Search for the cell housing the specified text and yield its [X, Y] center coordinate. 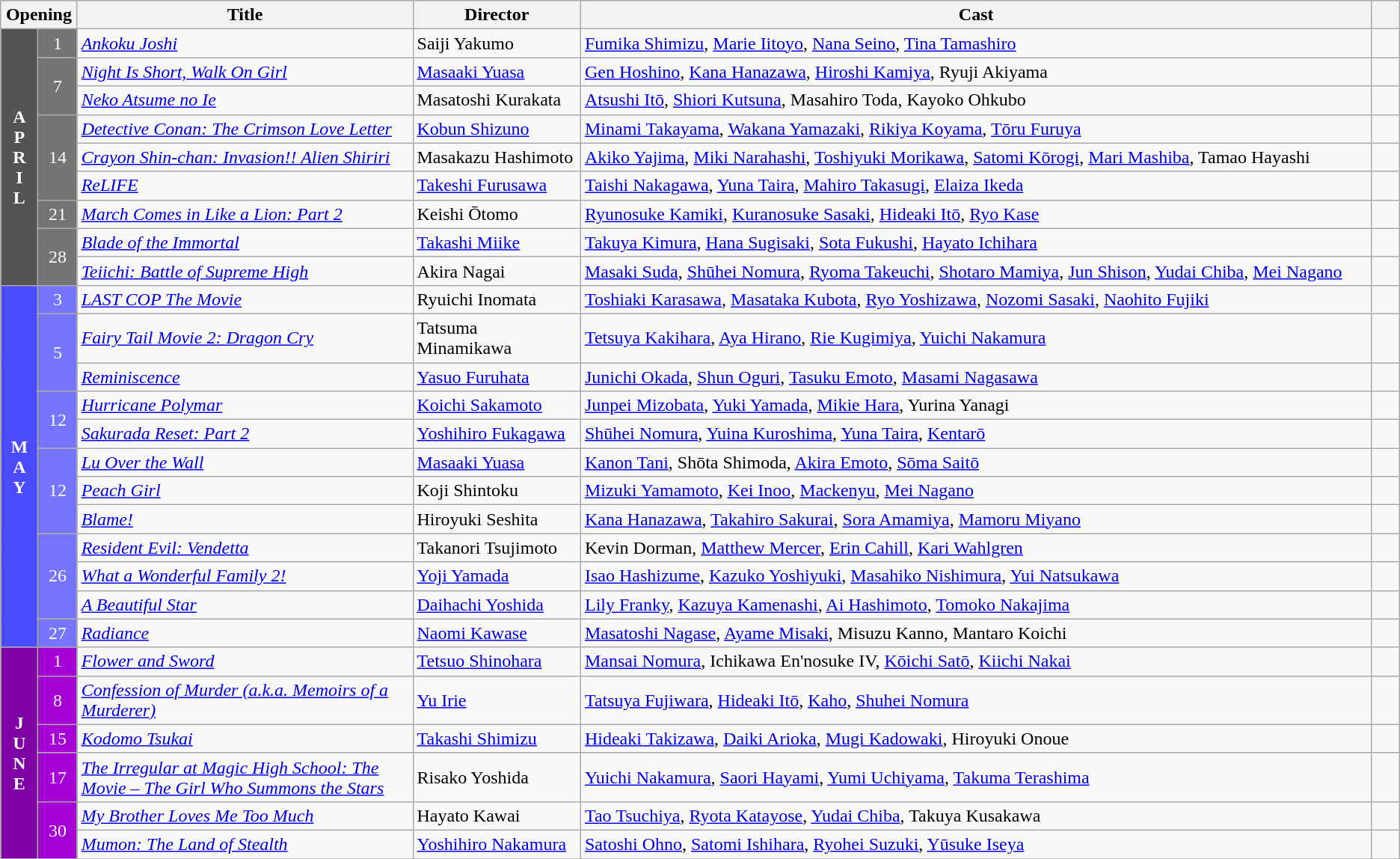
Tao Tsuchiya, Ryota Katayose, Yudai Chiba, Takuya Kusakawa [975, 816]
15 [58, 739]
Mizuki Yamamoto, Kei Inoo, Mackenyu, Mei Nagano [975, 491]
Flower and Sword [245, 661]
Hiroyuki Seshita [497, 519]
Junpei Mizobata, Yuki Yamada, Mikie Hara, Yurina Yanagi [975, 406]
Taishi Nakagawa, Yuna Taira, Mahiro Takasugi, Elaiza Ikeda [975, 186]
3 [58, 299]
Night Is Short, Walk On Girl [245, 72]
Kanon Tani, Shōta Shimoda, Akira Emoto, Sōma Saitō [975, 462]
Risako Yoshida [497, 777]
Kobun Shizuno [497, 129]
Tatsuma Minamikawa [497, 338]
Radiance [245, 633]
Opening [39, 15]
Lily Franky, Kazuya Kamenashi, Ai Hashimoto, Tomoko Nakajima [975, 605]
ReLIFE [245, 186]
A Beautiful Star [245, 605]
Ryuichi Inomata [497, 299]
Kodomo Tsukai [245, 739]
Atsushi Itō, Shiori Kutsuna, Masahiro Toda, Kayoko Ohkubo [975, 100]
Resident Evil: Vendetta [245, 548]
What a Wonderful Family 2! [245, 576]
Lu Over the Wall [245, 462]
8 [58, 700]
Masatoshi Nagase, Ayame Misaki, Misuzu Kanno, Mantaro Koichi [975, 633]
Isao Hashizume, Kazuko Yoshiyuki, Masahiko Nishimura, Yui Natsukawa [975, 576]
Ryunosuke Kamiki, Kuranosuke Sasaki, Hideaki Itō, Ryo Kase [975, 214]
Fairy Tail Movie 2: Dragon Cry [245, 338]
Ankoku Joshi [245, 43]
17 [58, 777]
Daihachi Yoshida [497, 605]
Akiko Yajima, Miki Narahashi, Toshiyuki Morikawa, Satomi Kōrogi, Mari Mashiba, Tamao Hayashi [975, 157]
Kana Hanazawa, Takahiro Sakurai, Sora Amamiya, Mamoru Miyano [975, 519]
21 [58, 214]
Junichi Okada, Shun Oguri, Tasuku Emoto, Masami Nagasawa [975, 376]
Takanori Tsujimoto [497, 548]
My Brother Loves Me Too Much [245, 816]
Reminiscence [245, 376]
30 [58, 830]
Saiji Yakumo [497, 43]
7 [58, 86]
Tetsuya Kakihara, Aya Hirano, Rie Kugimiya, Yuichi Nakamura [975, 338]
Detective Conan: The Crimson Love Letter [245, 129]
The Irregular at Magic High School: The Movie – The Girl Who Summons the Stars [245, 777]
Fumika Shimizu, Marie Iitoyo, Nana Seino, Tina Tamashiro [975, 43]
Yoshihiro Nakamura [497, 844]
Takashi Shimizu [497, 739]
Yoji Yamada [497, 576]
Masakazu Hashimoto [497, 157]
Hurricane Polymar [245, 406]
Masaki Suda, Shūhei Nomura, Ryoma Takeuchi, Shotaro Mamiya, Jun Shison, Yudai Chiba, Mei Nagano [975, 271]
Yu Irie [497, 700]
Mansai Nomura, Ichikawa En'nosuke IV, Kōichi Satō, Kiichi Nakai [975, 661]
5 [58, 352]
28 [58, 257]
Yasuo Furuhata [497, 376]
LAST COP The Movie [245, 299]
26 [58, 576]
Hayato Kawai [497, 816]
Cast [975, 15]
Director [497, 15]
APRIL [19, 157]
Tatsuya Fujiwara, Hideaki Itō, Kaho, Shuhei Nomura [975, 700]
Gen Hoshino, Kana Hanazawa, Hiroshi Kamiya, Ryuji Akiyama [975, 72]
Kevin Dorman, Matthew Mercer, Erin Cahill, Kari Wahlgren [975, 548]
Takuya Kimura, Hana Sugisaki, Sota Fukushi, Hayato Ichihara [975, 242]
JUNE [19, 753]
Teiichi: Battle of Supreme High [245, 271]
Minami Takayama, Wakana Yamazaki, Rikiya Koyama, Tōru Furuya [975, 129]
Satoshi Ohno, Satomi Ishihara, Ryohei Suzuki, Yūsuke Iseya [975, 844]
Title [245, 15]
Sakurada Reset: Part 2 [245, 434]
Confession of Murder (a.k.a. Memoirs of a Murderer) [245, 700]
Shūhei Nomura, Yuina Kuroshima, Yuna Taira, Kentarō [975, 434]
Yuichi Nakamura, Saori Hayami, Yumi Uchiyama, Takuma Terashima [975, 777]
Yoshihiro Fukagawa [497, 434]
14 [58, 157]
March Comes in Like a Lion: Part 2 [245, 214]
Masatoshi Kurakata [497, 100]
Keishi Ōtomo [497, 214]
Blame! [245, 519]
Mumon: The Land of Stealth [245, 844]
Akira Nagai [497, 271]
Neko Atsume no Ie [245, 100]
Koichi Sakamoto [497, 406]
Toshiaki Karasawa, Masataka Kubota, Ryo Yoshizawa, Nozomi Sasaki, Naohito Fujiki [975, 299]
Takeshi Furusawa [497, 186]
Tetsuo Shinohara [497, 661]
Blade of the Immortal [245, 242]
Hideaki Takizawa, Daiki Arioka, Mugi Kadowaki, Hiroyuki Onoue [975, 739]
27 [58, 633]
Takashi Miike [497, 242]
Naomi Kawase [497, 633]
Crayon Shin-chan: Invasion!! Alien Shiriri [245, 157]
MAY [19, 466]
Koji Shintoku [497, 491]
Peach Girl [245, 491]
